Output the [X, Y] coordinate of the center of the cell containing the given text.  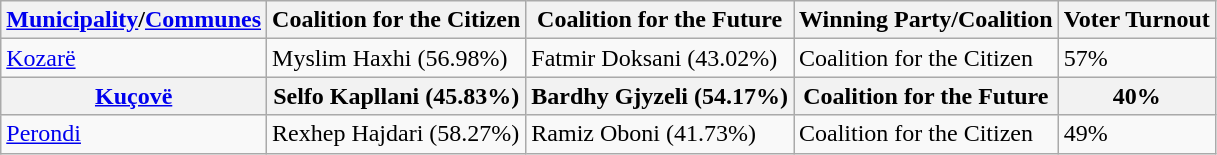
Rexhep Hajdari (58.27%) [396, 134]
Perondi [134, 134]
Myslim Haxhi (56.98%) [396, 58]
Kuçovë [134, 96]
40% [1136, 96]
Kozarë [134, 58]
Selfo Kapllani (45.83%) [396, 96]
Ramiz Oboni (41.73%) [660, 134]
Winning Party/Coalition [926, 20]
Fatmir Doksani (43.02%) [660, 58]
Bardhy Gjyzeli (54.17%) [660, 96]
Municipality/Communes [134, 20]
49% [1136, 134]
Voter Turnout [1136, 20]
57% [1136, 58]
